Find where the given text appears and provide that cell's center as [x, y] coordinate. 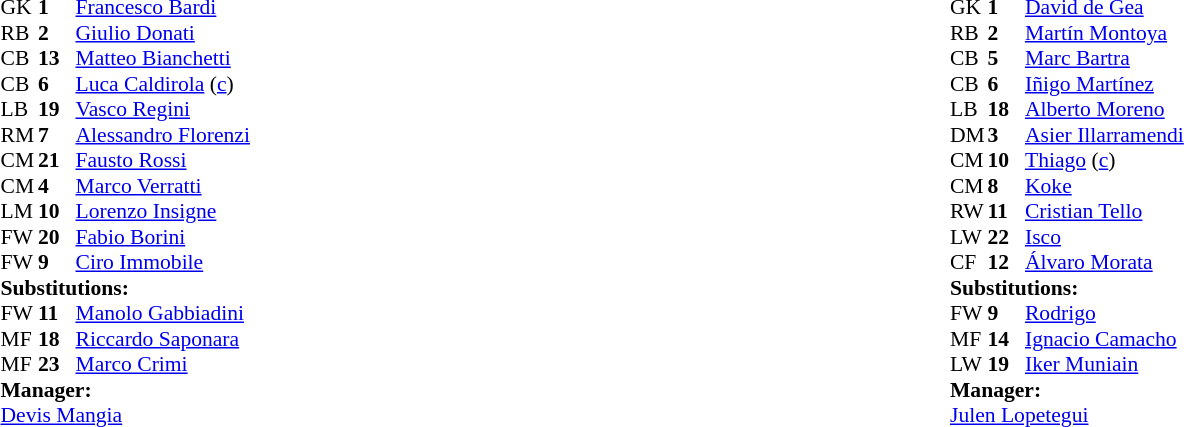
Fausto Rossi [163, 161]
5 [1006, 59]
14 [1006, 339]
13 [57, 59]
Fabio Borini [163, 237]
Iñigo Martínez [1104, 84]
RM [19, 135]
4 [57, 186]
Iker Muniain [1104, 365]
22 [1006, 237]
Luca Caldirola (c) [163, 84]
7 [57, 135]
Manolo Gabbiadini [163, 313]
Alberto Moreno [1104, 109]
RW [969, 211]
Ignacio Camacho [1104, 339]
CF [969, 263]
DM [969, 135]
Matteo Bianchetti [163, 59]
Thiago (c) [1104, 161]
Asier Illarramendi [1104, 135]
Álvaro Morata [1104, 263]
3 [1006, 135]
LM [19, 211]
Riccardo Saponara [163, 339]
21 [57, 161]
Ciro Immobile [163, 263]
Cristian Tello [1104, 211]
Alessandro Florenzi [163, 135]
Isco [1104, 237]
Giulio Donati [163, 33]
Marco Verratti [163, 186]
20 [57, 237]
12 [1006, 263]
Marco Crimi [163, 365]
Rodrigo [1104, 313]
Lorenzo Insigne [163, 211]
Vasco Regini [163, 109]
Martín Montoya [1104, 33]
Koke [1104, 186]
23 [57, 365]
Marc Bartra [1104, 59]
8 [1006, 186]
